From the cell containing the given text, extract its center point as [X, Y] coordinate. 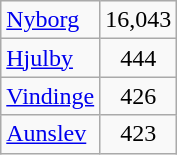
Aunslev [50, 134]
444 [138, 58]
426 [138, 96]
16,043 [138, 20]
Nyborg [50, 20]
Vindinge [50, 96]
423 [138, 134]
Hjulby [50, 58]
